From the cell containing the given text, extract its center point as [X, Y] coordinate. 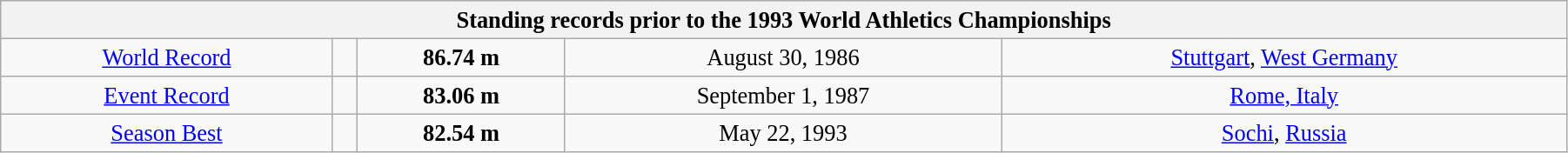
86.74 m [461, 57]
World Record [167, 57]
September 1, 1987 [783, 95]
Standing records prior to the 1993 World Athletics Championships [784, 19]
May 22, 1993 [783, 133]
83.06 m [461, 95]
Season Best [167, 133]
Rome, Italy [1284, 95]
August 30, 1986 [783, 57]
Stuttgart, West Germany [1284, 57]
Event Record [167, 95]
82.54 m [461, 133]
Sochi, Russia [1284, 133]
